From the cell containing the given text, extract its center point as (X, Y) coordinate. 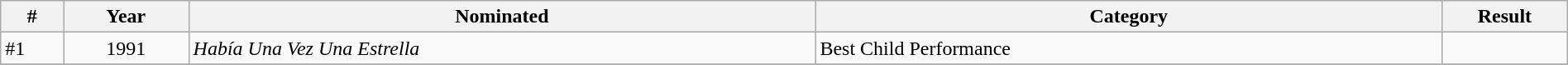
# (32, 17)
1991 (126, 48)
Category (1129, 17)
#1 (32, 48)
Había Una Vez Una Estrella (502, 48)
Year (126, 17)
Nominated (502, 17)
Best Child Performance (1129, 48)
Result (1505, 17)
